Scan for the cell matching the given text and deliver its [X, Y] coordinate at center. 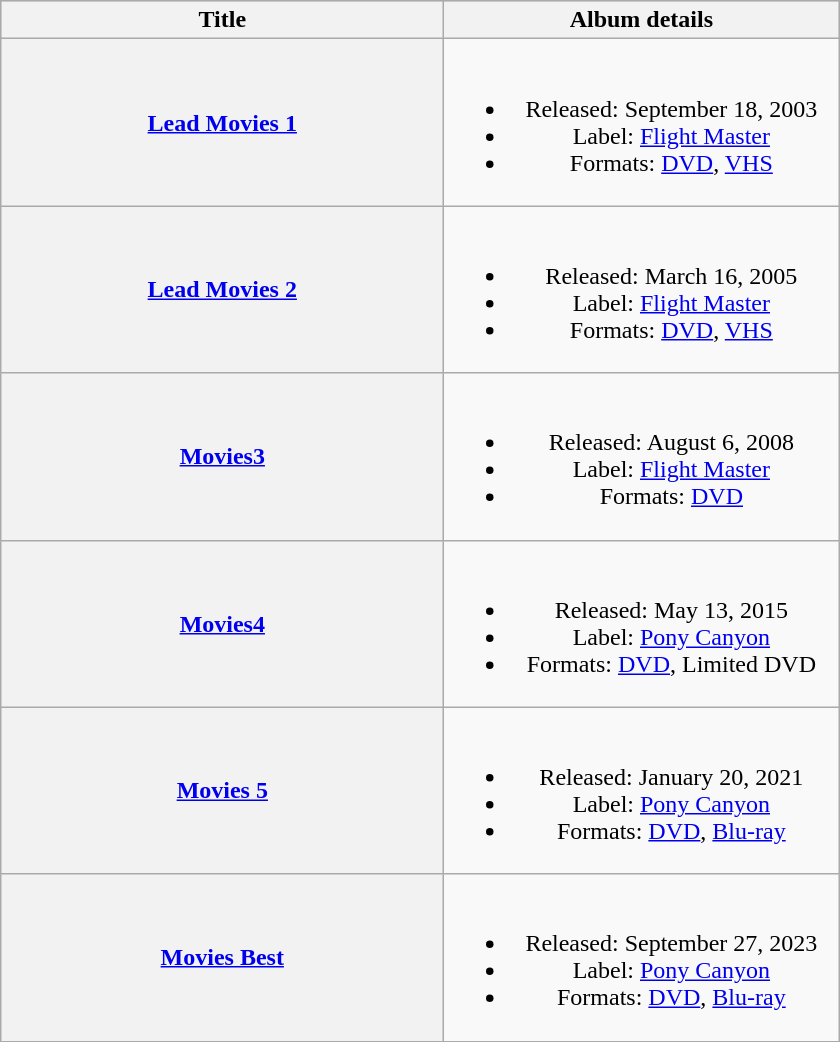
Movies 5 [222, 790]
Released: May 13, 2015Label: Pony CanyonFormats: DVD, Limited DVD [642, 624]
Movies Best [222, 958]
Title [222, 20]
Lead Movies 1 [222, 122]
Released: January 20, 2021Label: Pony CanyonFormats: DVD, Blu-ray [642, 790]
Released: September 27, 2023Label: Pony CanyonFormats: DVD, Blu-ray [642, 958]
Released: August 6, 2008Label: Flight MasterFormats: DVD [642, 456]
Album details [642, 20]
Movies4 [222, 624]
Lead Movies 2 [222, 290]
Released: March 16, 2005Label: Flight MasterFormats: DVD, VHS [642, 290]
Released: September 18, 2003Label: Flight MasterFormats: DVD, VHS [642, 122]
Movies3 [222, 456]
